Determine the (X, Y) coordinate at the center of the cell enclosing the given text.  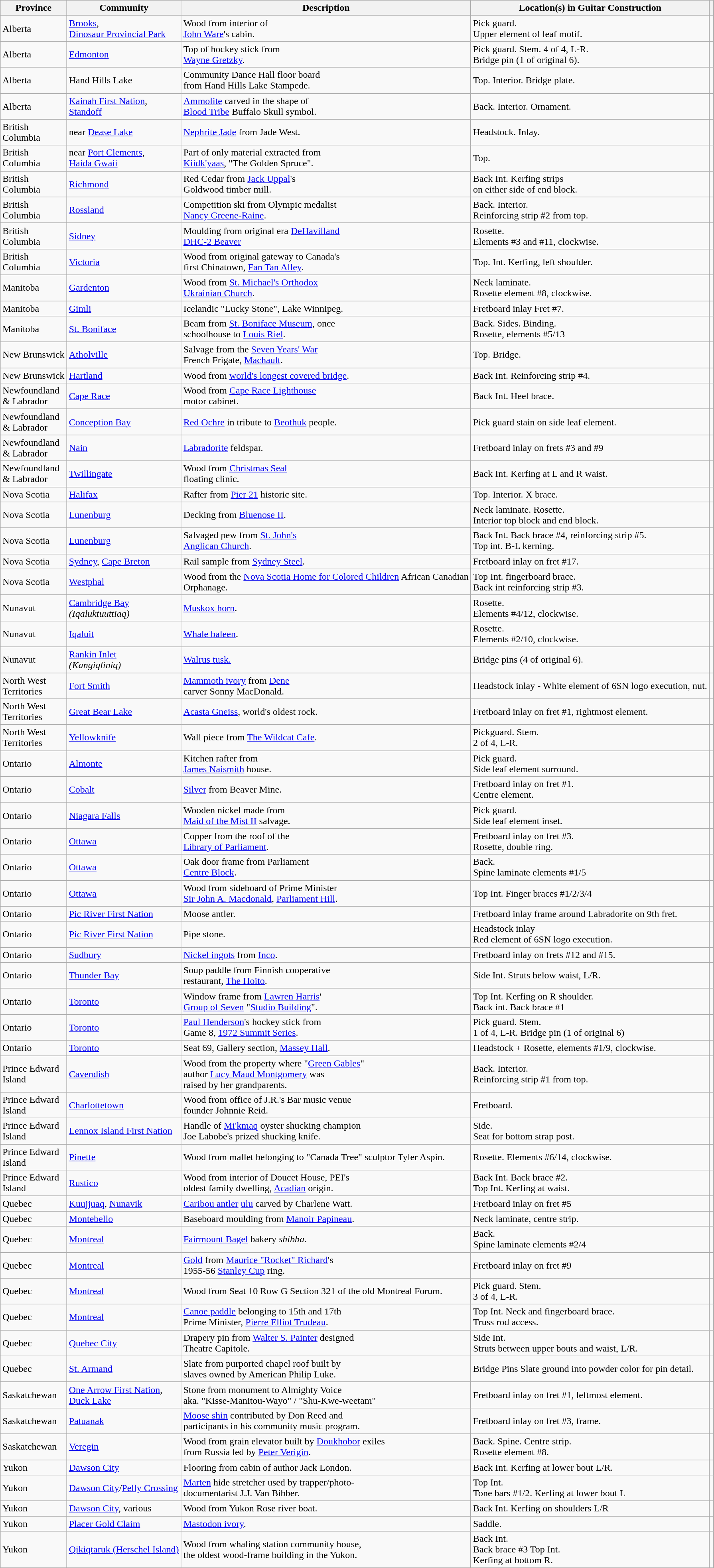
Sudbury (124, 955)
Rosette.Elements #3 and #11, clockwise. (590, 236)
Back Int. Back brace #2.Top Int. Kerfing at waist. (590, 1183)
Conception Bay (124, 422)
Oak door frame from ParliamentCentre Block. (326, 868)
Thunder Bay (124, 975)
Fretboard inlay on fret #1, rightmost element. (590, 712)
Canoe paddle belonging to 15th and 17thPrime Minister, Pierre Elliot Trudeau. (326, 1317)
One Arrow First Nation,Duck Lake (124, 1395)
Headstock inlayRed element of 6SN logo execution. (590, 935)
Wood from St. Michael's OrthodoxUkrainian Church. (326, 288)
Great Bear Lake (124, 712)
Fretboard inlay on fret #3.Rosette, double ring. (590, 841)
Top of hockey stick fromWayne Gretzky. (326, 54)
Fretboard. (590, 1105)
Cavendish (124, 1074)
Headstock. Inlay. (590, 132)
Top. Interior. Bridge plate. (590, 81)
Side Int.Struts between upper bouts and waist, L/R. (590, 1343)
Pick guard.Side leaf element inset. (590, 816)
Wood from the Nova Scotia Home for Colored Children African CanadianOrphanage. (326, 582)
Pick guard. Stem. 4 of 4, L-R.Bridge pin (1 of original 6). (590, 54)
Wood from original gateway to Canada'sfirst Chinatown, Fan Tan Alley. (326, 262)
Neck laminate. Rosette.Interior top block and end block. (590, 515)
Top. Bridge. (590, 355)
Cobalt (124, 789)
Yellowknife (124, 738)
Wall piece from The Wildcat Cafe. (326, 738)
Neck laminate.Rosette element #8, clockwise. (590, 288)
Back.Spine laminate elements #2/4 (590, 1239)
Side Int. Struts below waist, L/R. (590, 975)
Back Int.Back brace #3 Top Int.Kerfing at bottom R. (590, 1550)
Marten hide stretcher used by trapper/photo-documentarist J.J. Van Bibber. (326, 1488)
Halifax (124, 494)
Red Cedar from Jack Uppal'sGoldwood timber mill. (326, 184)
Fretboard inlay on frets #3 and #9 (590, 448)
Back Int. Back brace #4, reinforcing strip #5.Top int. B-L kerning. (590, 541)
Bridge Pins Slate ground into powder color for pin detail. (590, 1369)
Gardenton (124, 288)
Wood from Christmas Sealfloating clinic. (326, 474)
Back.Spine laminate elements #1/5 (590, 868)
Moose antler. (326, 914)
Fairmount Bagel bakery shibba. (326, 1239)
Qikiqtaruk (Herschel Island) (124, 1550)
Whale baleen. (326, 634)
Montebello (124, 1219)
Pinette (124, 1157)
Edmonton (124, 54)
Dawson City/Pelly Crossing (124, 1488)
Back Int. Heel brace. (590, 396)
Top Int. fingerboard brace.Back int reinforcing strip #3. (590, 582)
Wood from world's longest covered bridge. (326, 376)
Mammoth ivory from Denecarver Sonny MacDonald. (326, 686)
Pick guard.Side leaf element surround. (590, 764)
Decking from Bluenose II. (326, 515)
Pick guard. Stem.1 of 4, L-R. Bridge pin (1 of original 6) (590, 1027)
Dawson City (124, 1468)
Hand Hills Lake (124, 81)
Sidney (124, 236)
Location(s) in Guitar Construction (590, 8)
Nickel ingots from Inco. (326, 955)
Wood from interior ofJohn Ware's cabin. (326, 29)
Niagara Falls (124, 816)
Wood from Yukon Rose river boat. (326, 1509)
Back Int. Kerfing at lower bout L/R. (590, 1468)
Fretboard inlay on fret #1, leftmost element. (590, 1395)
Top Int. Finger braces #1/2/3/4 (590, 893)
Lennox Island First Nation (124, 1131)
Community (124, 8)
Top. (590, 158)
Pick guard. Stem.3 of 4, L-R. (590, 1291)
Province (34, 8)
Moulding from original era DeHavillandDHC-2 Beaver (326, 236)
Quebec City (124, 1343)
Muskox horn. (326, 608)
Handle of Mi'kmaq oyster shucking championJoe Labobe's prized shucking knife. (326, 1131)
Baseboard moulding from Manoir Papineau. (326, 1219)
Wood from grain elevator built by Doukhobor exilesfrom Russia led by Peter Verigin. (326, 1446)
Kitchen rafter fromJames Naismith house. (326, 764)
Saddle. (590, 1524)
Pickguard. Stem.2 of 4, L-R. (590, 738)
Salvaged pew from St. John'sAnglican Church. (326, 541)
Wood from Seat 10 Row G Section 321 of the old Montreal Forum. (326, 1291)
Nephrite Jade from Jade West. (326, 132)
Acasta Gneiss, world's oldest rock. (326, 712)
Wood from sideboard of Prime MinisterSir John A. Macdonald, Parliament Hill. (326, 893)
Cambridge Bay(Iqaluktuuttiaq) (124, 608)
Competition ski from Olympic medalistNancy Greene-Raine. (326, 210)
Rosette.Elements #4/12, clockwise. (590, 608)
Back Int. Reinforcing strip #4. (590, 376)
Moose shin contributed by Don Reed andparticipants in his community music program. (326, 1421)
Richmond (124, 184)
near Dease Lake (124, 132)
Top Int. Kerfing on R shoulder.Back int. Back brace #1 (590, 1001)
Victoria (124, 262)
Kuujjuaq, Nunavik (124, 1204)
Fretboard inlay on frets #12 and #15. (590, 955)
Rosette.Elements #2/10, clockwise. (590, 634)
Neck laminate, centre strip. (590, 1219)
Wood from office of J.R.'s Bar music venuefounder Johnnie Reid. (326, 1105)
Red Ochre in tribute to Beothuk people. (326, 422)
Paul Henderson's hockey stick fromGame 8, 1972 Summit Series. (326, 1027)
Part of only material extracted fromKiidk'yaas, "The Golden Spruce". (326, 158)
Window frame from Lawren Harris'Group of Seven "Studio Building". (326, 1001)
Brooks,Dinosaur Provincial Park (124, 29)
Fretboard inlay on fret #17. (590, 561)
Caribou antler ulu carved by Charlene Watt. (326, 1204)
Patuanak (124, 1421)
Community Dance Hall floor boardfrom Hand Hills Lake Stampede. (326, 81)
Wood from whaling station community house,the oldest wood-frame building in the Yukon. (326, 1550)
Fretboard inlay on fret #3, frame. (590, 1421)
Gimli (124, 308)
Icelandic "Lucky Stone", Lake Winnipeg. (326, 308)
Back. Interior.Reinforcing strip #2 from top. (590, 210)
Fretboard inlay Fret #7. (590, 308)
Wood from the property where "Green Gables"author Lucy Maud Montgomery wasraised by her grandparents. (326, 1074)
Headstock + Rosette, elements #1/9, clockwise. (590, 1048)
Wood from Cape Race Lighthousemotor cabinet. (326, 396)
Back. Interior. Ornament. (590, 106)
Top. Int. Kerfing, left shoulder. (590, 262)
Back Int. Kerfing at L and R waist. (590, 474)
Top Int.Tone bars #1/2. Kerfing at lower bout L (590, 1488)
St. Armand (124, 1369)
Rankin Inlet(Kangiqliniq) (124, 659)
Veregin (124, 1446)
Twillingate (124, 474)
Fretboard inlay on fret #1.Centre element. (590, 789)
Fretboard inlay on fret #9 (590, 1265)
Copper from the roof of theLibrary of Parliament. (326, 841)
Slate from purported chapel roof built byslaves owned by American Philip Luke. (326, 1369)
Hartland (124, 376)
Fretboard inlay frame around Labradorite on 9th fret. (590, 914)
Pick guard stain on side leaf element. (590, 422)
Pipe stone. (326, 935)
Labradorite feldspar. (326, 448)
Side.Seat for bottom strap post. (590, 1131)
Fretboard inlay on fret #5 (590, 1204)
Cape Race (124, 396)
Top Int. Neck and fingerboard brace.Truss rod access. (590, 1317)
near Port Clements,Haida Gwaii (124, 158)
Back. Interior.Reinforcing strip #1 from top. (590, 1074)
Atholville (124, 355)
Rosette. Elements #6/14, clockwise. (590, 1157)
Kainah First Nation,Standoff (124, 106)
Stone from monument to Almighty Voiceaka. "Kisse-Manitou-Wayo" / "Shu-Kwe-weetam" (326, 1395)
Ammolite carved in the shape ofBlood Tribe Buffalo Skull symbol. (326, 106)
Rustico (124, 1183)
Charlottetown (124, 1105)
Pick guard.Upper element of leaf motif. (590, 29)
Seat 69, Gallery section, Massey Hall. (326, 1048)
Wood from mallet belonging to "Canada Tree" sculptor Tyler Aspin. (326, 1157)
Wooden nickel made fromMaid of the Mist II salvage. (326, 816)
St. Boniface (124, 329)
Drapery pin from Walter S. Painter designedTheatre Capitole. (326, 1343)
Westphal (124, 582)
Beam from St. Boniface Museum, onceschoolhouse to Louis Riel. (326, 329)
Salvage from the Seven Years' WarFrench Frigate, Machault. (326, 355)
Soup paddle from Finnish cooperativerestaurant, The Hoito. (326, 975)
Flooring from cabin of author Jack London. (326, 1468)
Walrus tusk. (326, 659)
Silver from Beaver Mine. (326, 789)
Back. Spine. Centre strip.Rosette element #8. (590, 1446)
Iqaluit (124, 634)
Rafter from Pier 21 historic site. (326, 494)
Rossland (124, 210)
Almonte (124, 764)
Description (326, 8)
Sydney, Cape Breton (124, 561)
Fort Smith (124, 686)
Back Int. Kerfing stripson either side of end block. (590, 184)
Gold from Maurice "Rocket" Richard's1955-56 Stanley Cup ring. (326, 1265)
Bridge pins (4 of original 6). (590, 659)
Top. Interior. X brace. (590, 494)
Wood from interior of Doucet House, PEI'soldest family dwelling, Acadian origin. (326, 1183)
Placer Gold Claim (124, 1524)
Back. Sides. Binding.Rosette, elements #5/13 (590, 329)
Mastodon ivory. (326, 1524)
Nain (124, 448)
Back Int. Kerfing on shoulders L/R (590, 1509)
Dawson City, various (124, 1509)
Headstock inlay - White element of 6SN logo execution, nut. (590, 686)
Rail sample from Sydney Steel. (326, 561)
